Identify which cell holds the provided text, then report its [X, Y] central coordinate. 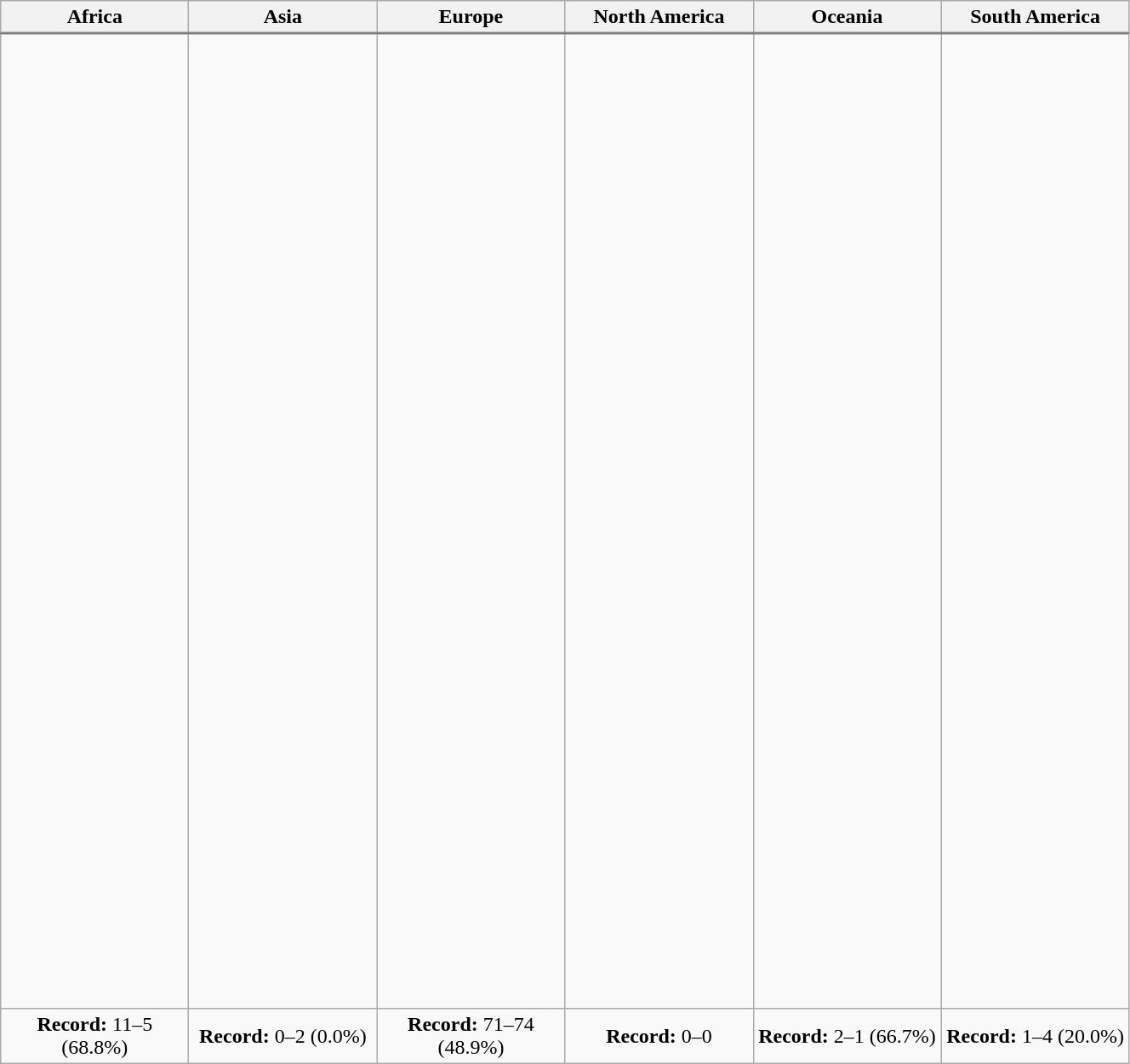
Europe [471, 17]
Africa [95, 17]
Record: 71–74 (48.9%) [471, 1036]
Asia [282, 17]
Record: 11–5 (68.8%) [95, 1036]
Record: 2–1 (66.7%) [847, 1036]
South America [1035, 17]
Record: 1–4 (20.0%) [1035, 1036]
North America [659, 17]
Record: 0–2 (0.0%) [282, 1036]
Oceania [847, 17]
Record: 0–0 [659, 1036]
